Locate the cell with the specified text and output its (X, Y) center coordinate. 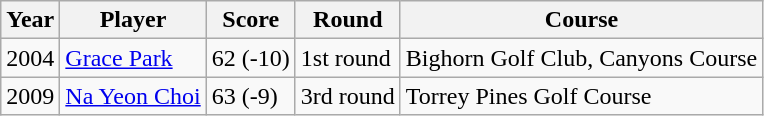
1st round (348, 58)
Player (133, 20)
Score (250, 20)
Round (348, 20)
Grace Park (133, 58)
2009 (30, 96)
2004 (30, 58)
Course (581, 20)
63 (-9) (250, 96)
62 (-10) (250, 58)
Na Yeon Choi (133, 96)
Torrey Pines Golf Course (581, 96)
Bighorn Golf Club, Canyons Course (581, 58)
Year (30, 20)
3rd round (348, 96)
